Extract the [x, y] coordinate from the center of the cell holding the provided text.  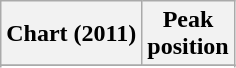
Peak position [188, 34]
Chart (2011) [72, 34]
